Return (X, Y) of the center of cell containing provided text 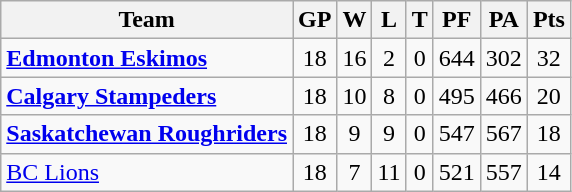
BC Lions (147, 172)
14 (548, 172)
567 (504, 134)
20 (548, 96)
644 (456, 58)
T (420, 20)
Edmonton Eskimos (147, 58)
11 (389, 172)
302 (504, 58)
521 (456, 172)
495 (456, 96)
8 (389, 96)
547 (456, 134)
466 (504, 96)
557 (504, 172)
Team (147, 20)
Saskatchewan Roughriders (147, 134)
PF (456, 20)
L (389, 20)
GP (315, 20)
PA (504, 20)
16 (354, 58)
32 (548, 58)
10 (354, 96)
Calgary Stampeders (147, 96)
W (354, 20)
7 (354, 172)
2 (389, 58)
Pts (548, 20)
